Output the (X, Y) coordinate of the center of the cell containing the given text.  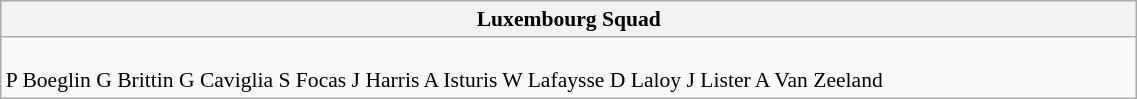
P Boeglin G Brittin G Caviglia S Focas J Harris A Isturis W Lafaysse D Laloy J Lister A Van Zeeland (569, 68)
Luxembourg Squad (569, 19)
